Locate the cell with the specified text and output its [x, y] center coordinate. 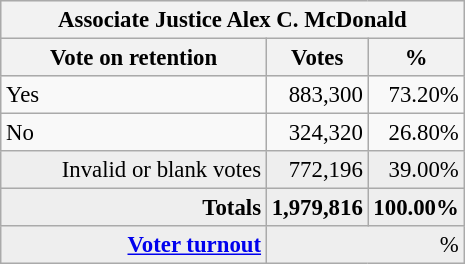
39.00% [416, 170]
Votes [317, 58]
Yes [134, 95]
772,196 [317, 170]
Voter turnout [134, 245]
Invalid or blank votes [134, 170]
1,979,816 [317, 208]
26.80% [416, 133]
73.20% [416, 95]
Associate Justice Alex C. McDonald [232, 20]
324,320 [317, 133]
100.00% [416, 208]
883,300 [317, 95]
Totals [134, 208]
No [134, 133]
Vote on retention [134, 58]
